Locate the cell with the specified text and output its (x, y) center coordinate. 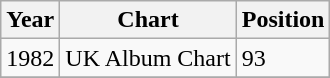
1982 (30, 58)
93 (283, 58)
Chart (148, 20)
Year (30, 20)
Position (283, 20)
UK Album Chart (148, 58)
